Output the [x, y] coordinate of the center of the cell containing the given text.  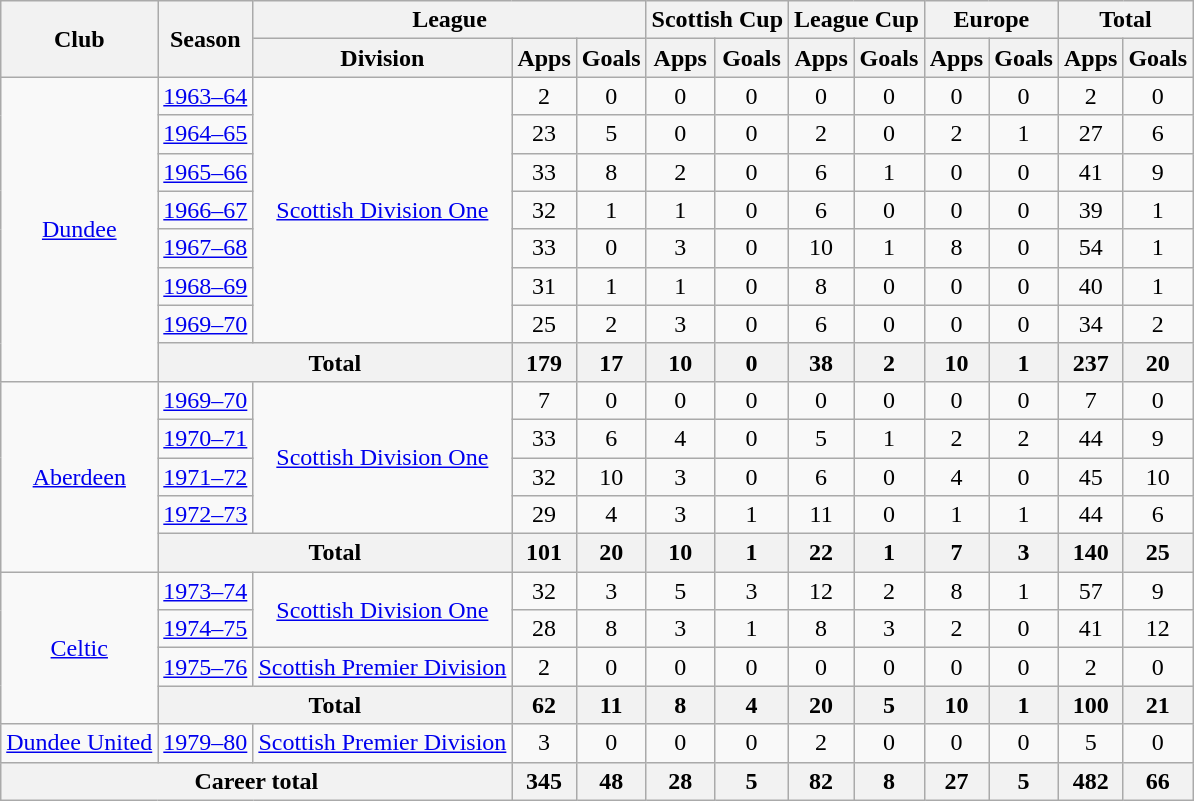
345 [544, 781]
Aberdeen [80, 476]
1970–71 [206, 438]
Season [206, 39]
21 [1158, 705]
38 [822, 362]
23 [544, 134]
66 [1158, 781]
1971–72 [206, 477]
1965–66 [206, 172]
40 [1090, 286]
Scottish Cup [717, 20]
1975–76 [206, 667]
Career total [256, 781]
Club [80, 39]
1967–68 [206, 248]
39 [1090, 210]
League [450, 20]
45 [1090, 477]
29 [544, 515]
140 [1090, 553]
League Cup [857, 20]
Celtic [80, 648]
482 [1090, 781]
100 [1090, 705]
22 [822, 553]
101 [544, 553]
17 [611, 362]
1973–74 [206, 591]
1964–65 [206, 134]
1963–64 [206, 96]
Dundee United [80, 743]
1968–69 [206, 286]
Dundee [80, 229]
1979–80 [206, 743]
179 [544, 362]
48 [611, 781]
Division [382, 58]
1972–73 [206, 515]
62 [544, 705]
Europe [991, 20]
1966–67 [206, 210]
57 [1090, 591]
54 [1090, 248]
1974–75 [206, 629]
82 [822, 781]
34 [1090, 324]
31 [544, 286]
237 [1090, 362]
